Locate the cell with the specified text and output its [x, y] center coordinate. 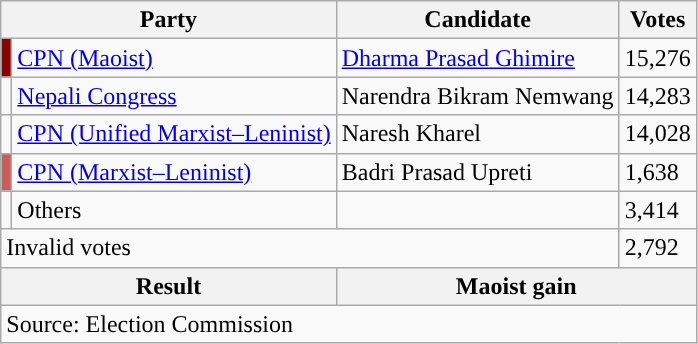
Nepali Congress [174, 96]
14,283 [658, 96]
Candidate [478, 20]
CPN (Maoist) [174, 58]
CPN (Marxist–Leninist) [174, 172]
Narendra Bikram Nemwang [478, 96]
CPN (Unified Marxist–Leninist) [174, 134]
1,638 [658, 172]
Invalid votes [310, 248]
2,792 [658, 248]
14,028 [658, 134]
Source: Election Commission [348, 324]
Result [168, 286]
15,276 [658, 58]
Others [174, 210]
Votes [658, 20]
Maoist gain [516, 286]
Dharma Prasad Ghimire [478, 58]
Party [168, 20]
Naresh Kharel [478, 134]
3,414 [658, 210]
Badri Prasad Upreti [478, 172]
